Provide the [x, y] coordinate of the cell's center where the given text is located.  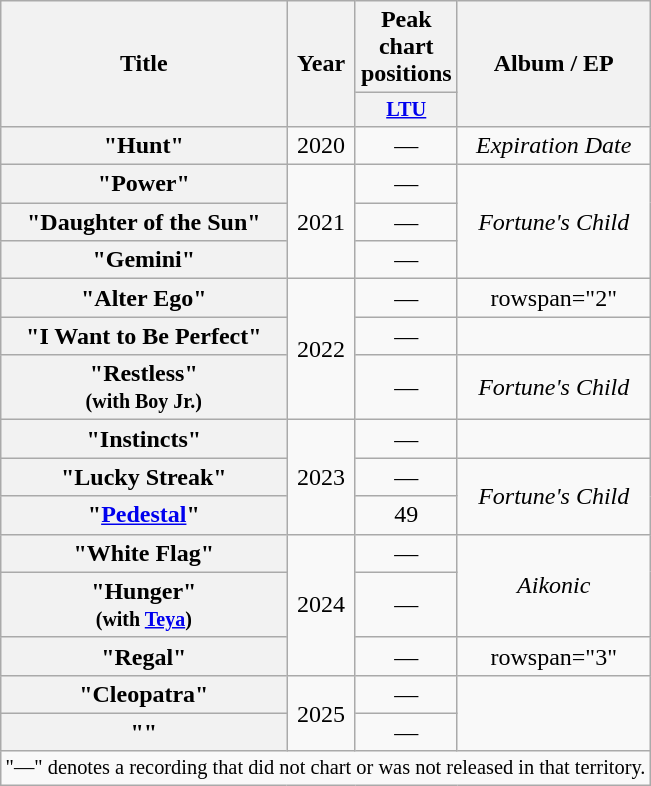
2021 [322, 222]
2023 [322, 477]
Expiration Date [554, 145]
"I Want to Be Perfect" [144, 336]
Title [144, 64]
"Restless"(with Boy Jr.) [144, 388]
Peak chart positions [406, 47]
2025 [322, 713]
"Daughter of the Sun" [144, 222]
49 [406, 515]
"Regal" [144, 656]
LTU [406, 110]
"Pedestal" [144, 515]
"Hunger"(with Teya) [144, 604]
2020 [322, 145]
rowspan="3" [554, 656]
"Cleopatra" [144, 694]
"" [144, 732]
"Gemini" [144, 260]
"Hunt" [144, 145]
"Instincts" [144, 439]
"Alter Ego" [144, 298]
Aikonic [554, 586]
rowspan="2" [554, 298]
"—" denotes a recording that did not chart or was not released in that territory. [326, 768]
"Lucky Streak" [144, 477]
"White Flag" [144, 553]
2022 [322, 350]
2024 [322, 604]
"Power" [144, 184]
Year [322, 64]
Album / EP [554, 64]
